From the cell containing the given text, extract its center point as (x, y) coordinate. 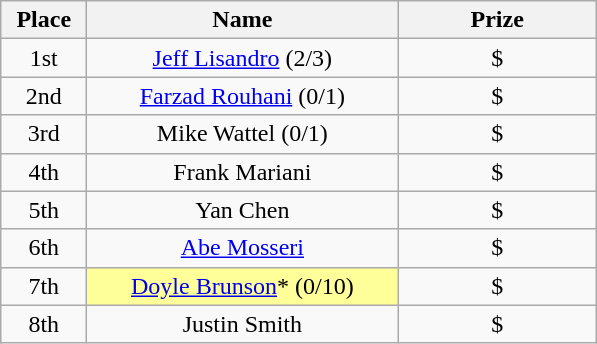
4th (44, 172)
Name (242, 20)
Place (44, 20)
Justin Smith (242, 324)
Yan Chen (242, 210)
3rd (44, 134)
Mike Wattel (0/1) (242, 134)
2nd (44, 96)
Farzad Rouhani (0/1) (242, 96)
8th (44, 324)
6th (44, 248)
Jeff Lisandro (2/3) (242, 58)
5th (44, 210)
7th (44, 286)
Abe Mosseri (242, 248)
Prize (498, 20)
1st (44, 58)
Frank Mariani (242, 172)
Doyle Brunson* (0/10) (242, 286)
